Scan for the cell matching the given text and deliver its (X, Y) coordinate at center. 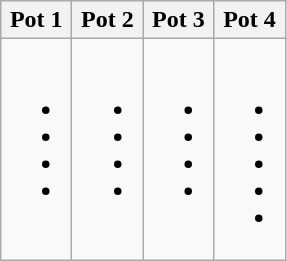
Pot 1 (36, 20)
Pot 3 (178, 20)
Pot 2 (108, 20)
Pot 4 (250, 20)
